Output the [X, Y] coordinate of the center of the cell containing the given text.  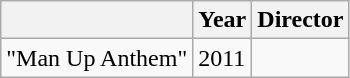
"Man Up Anthem" [97, 58]
Year [222, 20]
Director [300, 20]
2011 [222, 58]
